Detect which cell encompasses the target text, then output its (X, Y) center coordinate. 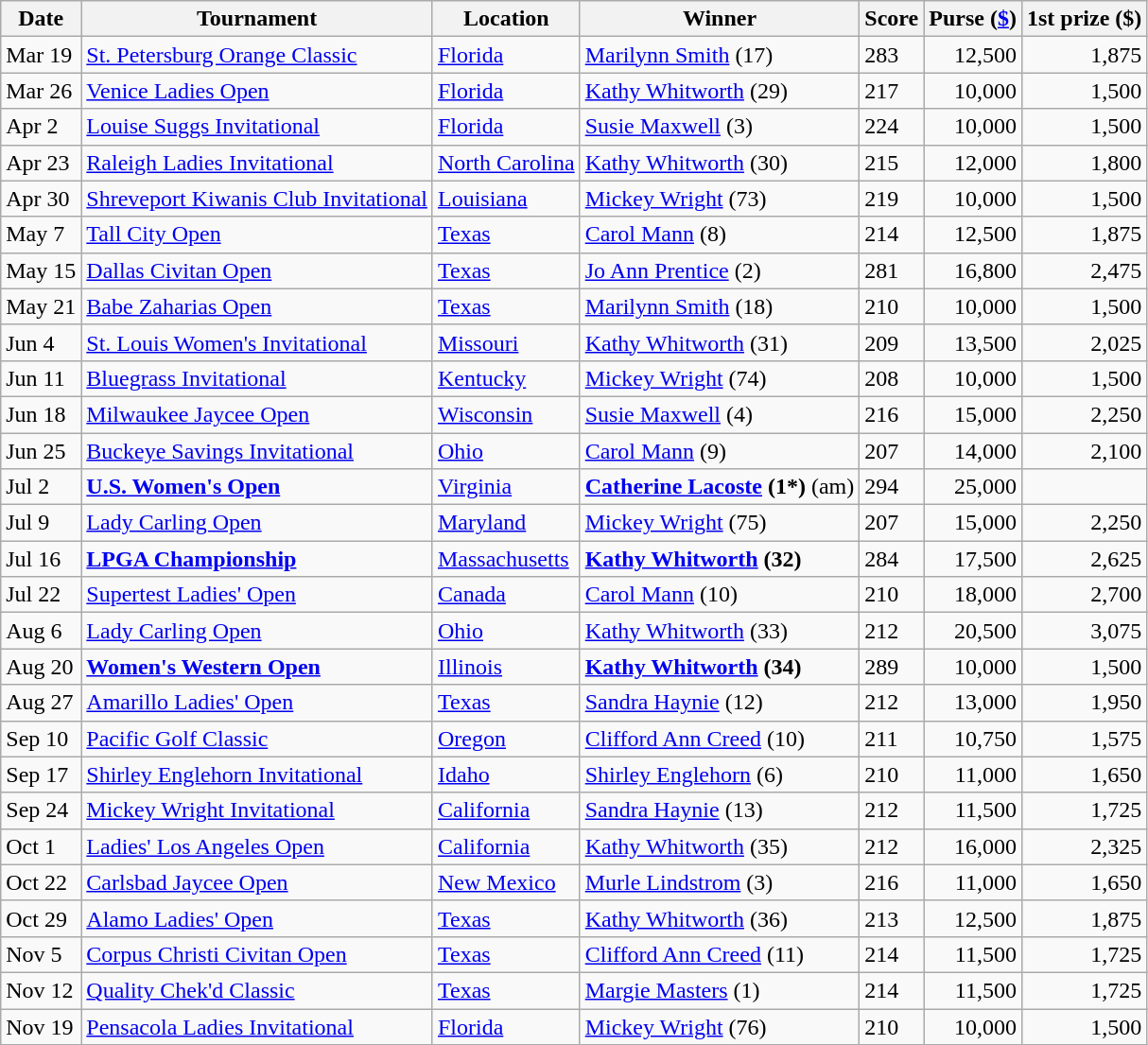
North Carolina (506, 163)
Amarillo Ladies' Open (257, 703)
Jun 4 (42, 342)
2,625 (1084, 559)
Corpus Christi Civitan Open (257, 954)
St. Louis Women's Invitational (257, 342)
217 (892, 91)
Nov 5 (42, 954)
Catherine Lacoste (1*) (am) (720, 487)
Date (42, 19)
Kathy Whitworth (33) (720, 631)
Marilynn Smith (18) (720, 306)
Dallas Civitan Open (257, 270)
Virginia (506, 487)
Wisconsin (506, 414)
Mickey Wright (74) (720, 378)
Mar 19 (42, 55)
17,500 (973, 559)
1,575 (1084, 739)
Alamo Ladies' Open (257, 918)
14,000 (973, 451)
Sep 24 (42, 810)
10,750 (973, 739)
284 (892, 559)
Kathy Whitworth (30) (720, 163)
281 (892, 270)
Tall City Open (257, 235)
Kathy Whitworth (36) (720, 918)
283 (892, 55)
Jul 2 (42, 487)
Carol Mann (9) (720, 451)
289 (892, 667)
Pensacola Ladies Invitational (257, 1026)
Oregon (506, 739)
Maryland (506, 523)
2,100 (1084, 451)
Margie Masters (1) (720, 990)
16,000 (973, 846)
Pacific Golf Classic (257, 739)
215 (892, 163)
Jul 22 (42, 595)
U.S. Women's Open (257, 487)
Milwaukee Jaycee Open (257, 414)
2,700 (1084, 595)
12,000 (973, 163)
Nov 19 (42, 1026)
Supertest Ladies' Open (257, 595)
Shirley Englehorn Invitational (257, 775)
Susie Maxwell (4) (720, 414)
Louisiana (506, 199)
May 7 (42, 235)
211 (892, 739)
Jun 18 (42, 414)
Oct 22 (42, 882)
Jul 9 (42, 523)
May 15 (42, 270)
2,025 (1084, 342)
Mar 26 (42, 91)
208 (892, 378)
Mickey Wright (73) (720, 199)
Buckeye Savings Invitational (257, 451)
Clifford Ann Creed (10) (720, 739)
Mickey Wright (75) (720, 523)
Shirley Englehorn (6) (720, 775)
Winner (720, 19)
294 (892, 487)
Jun 25 (42, 451)
Louise Suggs Invitational (257, 127)
May 21 (42, 306)
LPGA Championship (257, 559)
Carol Mann (8) (720, 235)
Kentucky (506, 378)
2,325 (1084, 846)
St. Petersburg Orange Classic (257, 55)
Susie Maxwell (3) (720, 127)
Oct 1 (42, 846)
Jo Ann Prentice (2) (720, 270)
Score (892, 19)
13,000 (973, 703)
Quality Chek'd Classic (257, 990)
Sandra Haynie (12) (720, 703)
Sep 10 (42, 739)
Missouri (506, 342)
Location (506, 19)
Kathy Whitworth (34) (720, 667)
20,500 (973, 631)
Kathy Whitworth (32) (720, 559)
Oct 29 (42, 918)
Carlsbad Jaycee Open (257, 882)
Kathy Whitworth (29) (720, 91)
1,800 (1084, 163)
3,075 (1084, 631)
Jul 16 (42, 559)
2,475 (1084, 270)
1,950 (1084, 703)
Ladies' Los Angeles Open (257, 846)
Women's Western Open (257, 667)
Mickey Wright (76) (720, 1026)
Shreveport Kiwanis Club Invitational (257, 199)
Tournament (257, 19)
Aug 27 (42, 703)
Nov 12 (42, 990)
Bluegrass Invitational (257, 378)
219 (892, 199)
Illinois (506, 667)
Massachusetts (506, 559)
Marilynn Smith (17) (720, 55)
224 (892, 127)
Aug 6 (42, 631)
Murle Lindstrom (3) (720, 882)
Kathy Whitworth (35) (720, 846)
213 (892, 918)
16,800 (973, 270)
Venice Ladies Open (257, 91)
18,000 (973, 595)
209 (892, 342)
Carol Mann (10) (720, 595)
Sandra Haynie (13) (720, 810)
Canada (506, 595)
Kathy Whitworth (31) (720, 342)
Idaho (506, 775)
Apr 30 (42, 199)
1st prize ($) (1084, 19)
Raleigh Ladies Invitational (257, 163)
13,500 (973, 342)
Babe Zaharias Open (257, 306)
Apr 2 (42, 127)
Apr 23 (42, 163)
Purse ($) (973, 19)
New Mexico (506, 882)
Mickey Wright Invitational (257, 810)
Jun 11 (42, 378)
Aug 20 (42, 667)
Sep 17 (42, 775)
Clifford Ann Creed (11) (720, 954)
25,000 (973, 487)
